Locate the cell with the specified text and output its [X, Y] center coordinate. 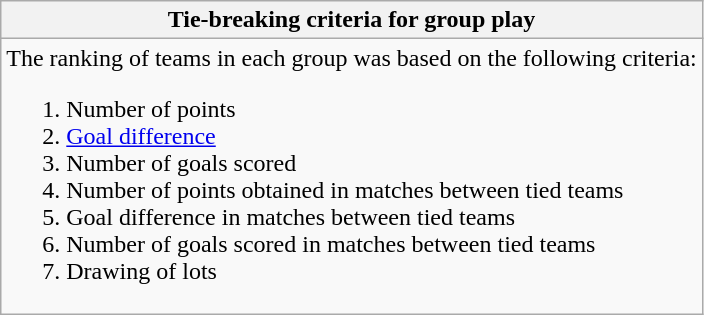
Tie-breaking criteria for group play [352, 20]
